Output the [x, y] coordinate of the center of the cell containing the given text.  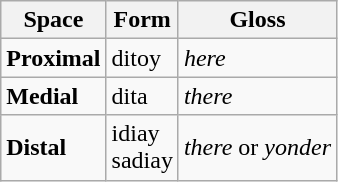
Proximal [54, 58]
Form [142, 20]
here [257, 58]
there [257, 96]
Medial [54, 96]
idiaysadiay [142, 148]
there or yonder [257, 148]
Space [54, 20]
dita [142, 96]
Distal [54, 148]
ditoy [142, 58]
Gloss [257, 20]
